Capture the cell that displays the provided text and extract its [x, y] central coordinate. 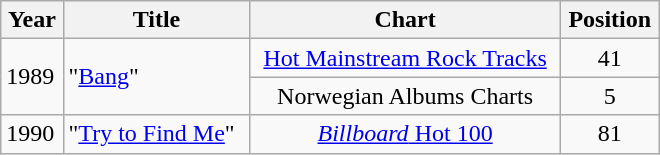
Billboard Hot 100 [405, 134]
"Try to Find Me" [156, 134]
Norwegian Albums Charts [405, 96]
Year [32, 20]
Title [156, 20]
41 [610, 58]
5 [610, 96]
Hot Mainstream Rock Tracks [405, 58]
1989 [32, 77]
1990 [32, 134]
81 [610, 134]
Chart [405, 20]
"Bang" [156, 77]
Position [610, 20]
